Detect which cell encompasses the target text, then output its [X, Y] center coordinate. 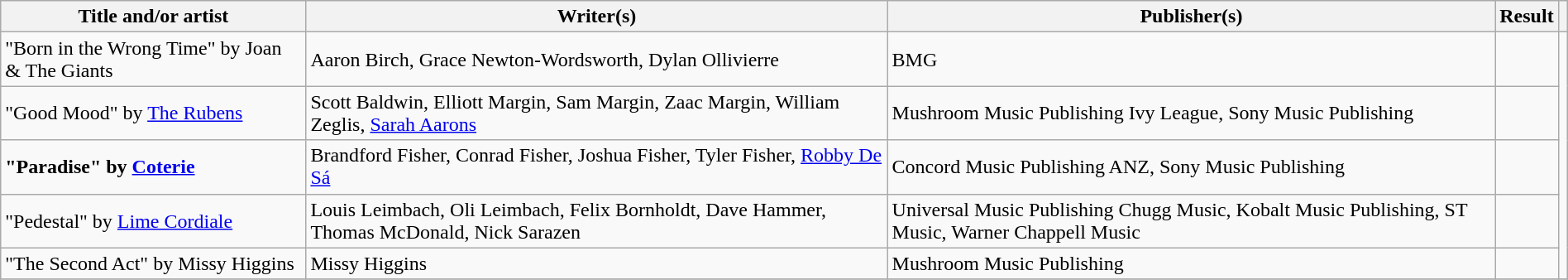
Universal Music Publishing Chugg Music, Kobalt Music Publishing, ST Music, Warner Chappell Music [1191, 220]
Mushroom Music Publishing [1191, 263]
Mushroom Music Publishing Ivy League, Sony Music Publishing [1191, 113]
"The Second Act" by Missy Higgins [154, 263]
Missy Higgins [597, 263]
Writer(s) [597, 17]
Aaron Birch, Grace Newton-Wordsworth, Dylan Ollivierre [597, 60]
"Pedestal" by Lime Cordiale [154, 220]
Brandford Fisher, Conrad Fisher, Joshua Fisher, Tyler Fisher, Robby De Sá [597, 167]
"Good Mood" by The Rubens [154, 113]
Title and/or artist [154, 17]
"Born in the Wrong Time" by Joan & The Giants [154, 60]
Scott Baldwin, Elliott Margin, Sam Margin, Zaac Margin, William Zeglis, Sarah Aarons [597, 113]
"Paradise" by Coterie [154, 167]
BMG [1191, 60]
Result [1527, 17]
Publisher(s) [1191, 17]
Louis Leimbach, Oli Leimbach, Felix Bornholdt, Dave Hammer, Thomas McDonald, Nick Sarazen [597, 220]
Concord Music Publishing ANZ, Sony Music Publishing [1191, 167]
